Extract the [x, y] coordinate from the center of the cell holding the provided text.  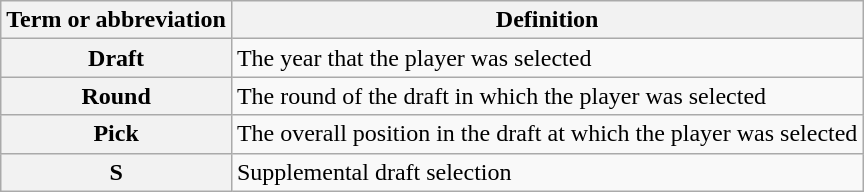
Draft [116, 58]
Definition [547, 20]
Round [116, 96]
The overall position in the draft at which the player was selected [547, 134]
The year that the player was selected [547, 58]
S [116, 172]
Term or abbreviation [116, 20]
Pick [116, 134]
Supplemental draft selection [547, 172]
The round of the draft in which the player was selected [547, 96]
